Scan for the cell matching the given text and deliver its [x, y] coordinate at center. 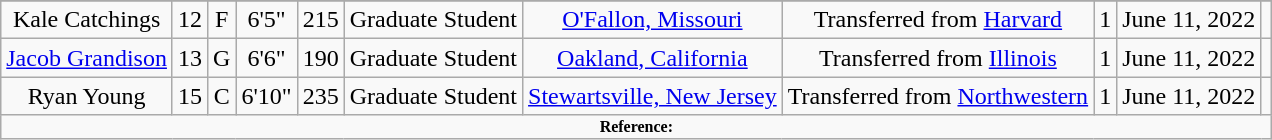
F [222, 20]
G [222, 58]
Stewartsville, New Jersey [653, 96]
Ryan Young [87, 96]
Jacob Grandison [87, 58]
13 [190, 58]
Oakland, California [653, 58]
Transferred from Harvard [938, 20]
O'Fallon, Missouri [653, 20]
6'10" [266, 96]
Transferred from Northwestern [938, 96]
6'6" [266, 58]
Transferred from Illinois [938, 58]
235 [320, 96]
C [222, 96]
6'5" [266, 20]
Kale Catchings [87, 20]
12 [190, 20]
190 [320, 58]
215 [320, 20]
Reference: [636, 127]
15 [190, 96]
